Return the (x, y) coordinate for the center point of the cell that contains the specified text.  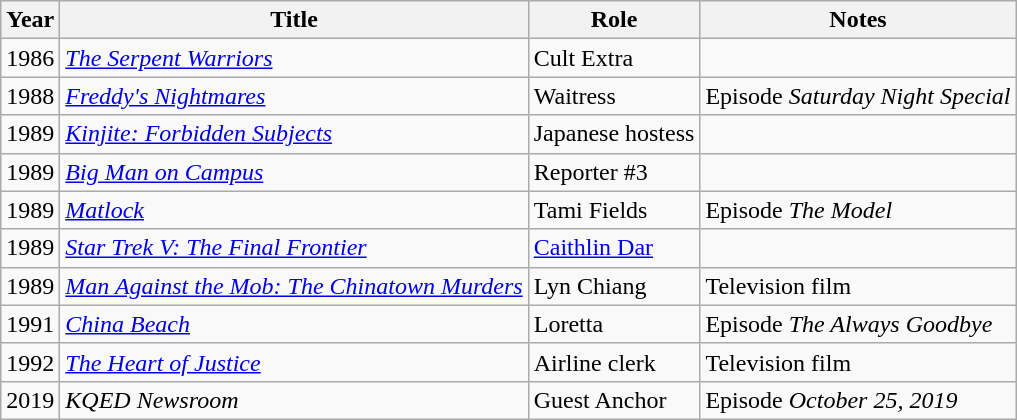
1986 (30, 58)
1991 (30, 324)
The Heart of Justice (294, 362)
Japanese hostess (614, 134)
Caithlin Dar (614, 248)
China Beach (294, 324)
Episode October 25, 2019 (858, 400)
2019 (30, 400)
Role (614, 20)
Episode The Always Goodbye (858, 324)
Cult Extra (614, 58)
Waitress (614, 96)
Year (30, 20)
Loretta (614, 324)
1988 (30, 96)
Notes (858, 20)
Title (294, 20)
Lyn Chiang (614, 286)
Tami Fields (614, 210)
Reporter #3 (614, 172)
Freddy's Nightmares (294, 96)
1992 (30, 362)
Guest Anchor (614, 400)
The Serpent Warriors (294, 58)
Star Trek V: The Final Frontier (294, 248)
Big Man on Campus (294, 172)
Episode Saturday Night Special (858, 96)
Airline clerk (614, 362)
Episode The Model (858, 210)
KQED Newsroom (294, 400)
Kinjite: Forbidden Subjects (294, 134)
Man Against the Mob: The Chinatown Murders (294, 286)
Matlock (294, 210)
